Locate the cell with the specified text and output its [X, Y] center coordinate. 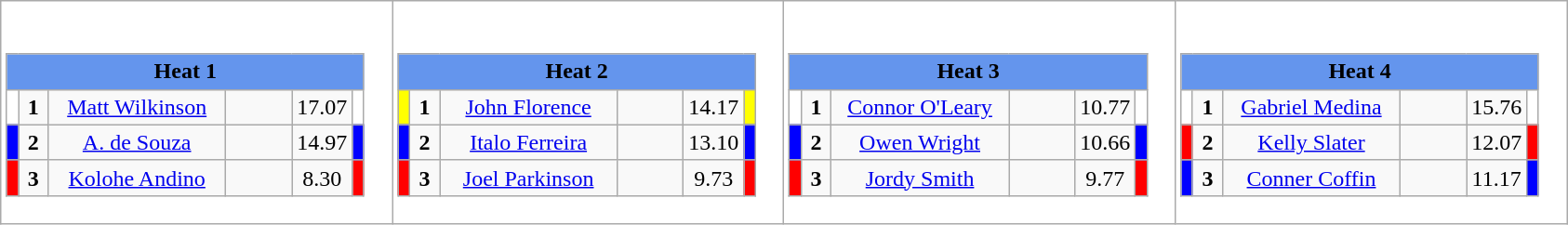
Heat 1 [185, 72]
9.77 [1105, 178]
9.73 [714, 178]
13.10 [714, 142]
8.30 [322, 178]
Heat 2 [577, 72]
Owen Wright [921, 142]
15.76 [1497, 107]
Italo Ferreira [528, 142]
Heat 2 1 John Florence 14.17 2 Italo Ferreira 13.10 3 Joel Parkinson 9.73 [588, 112]
10.66 [1105, 142]
10.77 [1105, 107]
17.07 [322, 107]
Heat 4 1 Gabriel Medina 15.76 2 Kelly Slater 12.07 3 Conner Coffin 11.17 [1371, 112]
14.17 [714, 107]
Kelly Slater [1311, 142]
Conner Coffin [1311, 178]
Gabriel Medina [1311, 107]
Connor O'Leary [921, 107]
14.97 [322, 142]
A. de Souza [138, 142]
Jordy Smith [921, 178]
Heat 3 [968, 72]
Matt Wilkinson [138, 107]
Kolohe Andino [138, 178]
John Florence [528, 107]
Heat 3 1 Connor O'Leary 10.77 2 Owen Wright 10.66 3 Jordy Smith 9.77 [980, 112]
Joel Parkinson [528, 178]
11.17 [1497, 178]
Heat 4 [1360, 72]
Heat 1 1 Matt Wilkinson 17.07 2 A. de Souza 14.97 3 Kolohe Andino 8.30 [197, 112]
12.07 [1497, 142]
